Search for the cell housing the specified text and yield its [X, Y] center coordinate. 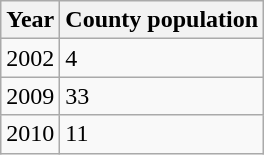
2010 [30, 134]
2002 [30, 58]
4 [162, 58]
11 [162, 134]
Year [30, 20]
County population [162, 20]
33 [162, 96]
2009 [30, 96]
